Detect which cell encompasses the target text, then output its [X, Y] center coordinate. 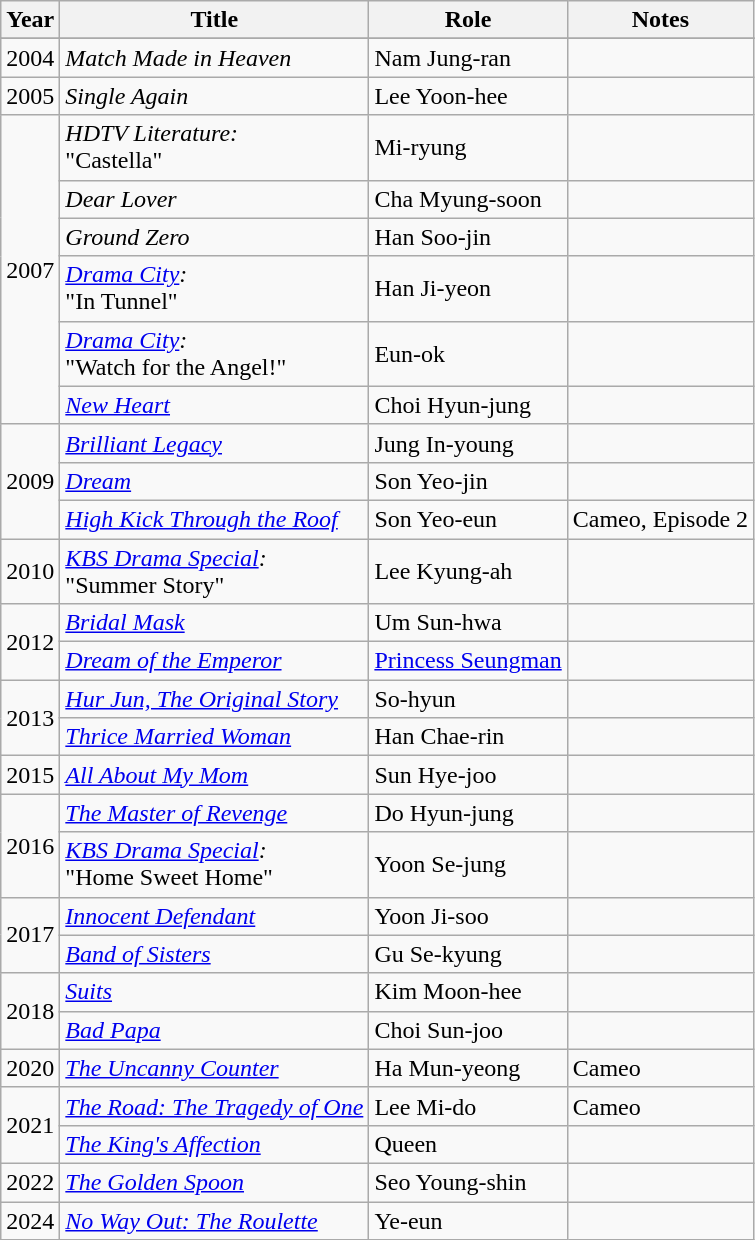
Han Ji-yeon [468, 288]
2005 [30, 96]
Jung In-young [468, 443]
The Golden Spoon [214, 1182]
Bridal Mask [214, 623]
Lee Kyung-ah [468, 570]
Nam Jung-ran [468, 58]
Title [214, 20]
The Road: The Tragedy of One [214, 1106]
The Master of Revenge [214, 813]
Innocent Defendant [214, 916]
Son Yeo-eun [468, 519]
KBS Drama Special:"Summer Story" [214, 570]
No Way Out: The Roulette [214, 1221]
Seo Young-shin [468, 1182]
2016 [30, 846]
Han Chae-rin [468, 737]
Drama City:"In Tunnel" [214, 288]
Bad Papa [214, 1030]
The Uncanny Counter [214, 1068]
Band of Sisters [214, 954]
2009 [30, 481]
High Kick Through the Roof [214, 519]
Ha Mun-yeong [468, 1068]
2007 [30, 270]
So-hyun [468, 699]
2015 [30, 775]
Cameo, Episode 2 [660, 519]
2021 [30, 1125]
Brilliant Legacy [214, 443]
All About My Mom [214, 775]
Year [30, 20]
Choi Sun-joo [468, 1030]
Dream of the Emperor [214, 661]
Eun-ok [468, 354]
Son Yeo-jin [468, 481]
Single Again [214, 96]
Suits [214, 992]
HDTV Literature:"Castella" [214, 148]
Han Soo-jin [468, 237]
2022 [30, 1182]
2013 [30, 718]
2004 [30, 58]
Princess Seungman [468, 661]
KBS Drama Special:"Home Sweet Home" [214, 864]
Ye-eun [468, 1221]
Drama City:"Watch for the Angel!" [214, 354]
Thrice Married Woman [214, 737]
Ground Zero [214, 237]
Cha Myung-soon [468, 199]
Queen [468, 1144]
Notes [660, 20]
Yoon Se-jung [468, 864]
The King's Affection [214, 1144]
2020 [30, 1068]
2018 [30, 1011]
Um Sun-hwa [468, 623]
Do Hyun-jung [468, 813]
Gu Se-kyung [468, 954]
Lee Yoon-hee [468, 96]
Hur Jun, The Original Story [214, 699]
2012 [30, 642]
Sun Hye-joo [468, 775]
Kim Moon-hee [468, 992]
Lee Mi-do [468, 1106]
Mi-ryung [468, 148]
Dream [214, 481]
Yoon Ji-soo [468, 916]
Match Made in Heaven [214, 58]
2010 [30, 570]
Dear Lover [214, 199]
New Heart [214, 405]
Choi Hyun-jung [468, 405]
2024 [30, 1221]
Role [468, 20]
2017 [30, 935]
